Return the [X, Y] coordinate for the center point of the cell that contains the specified text.  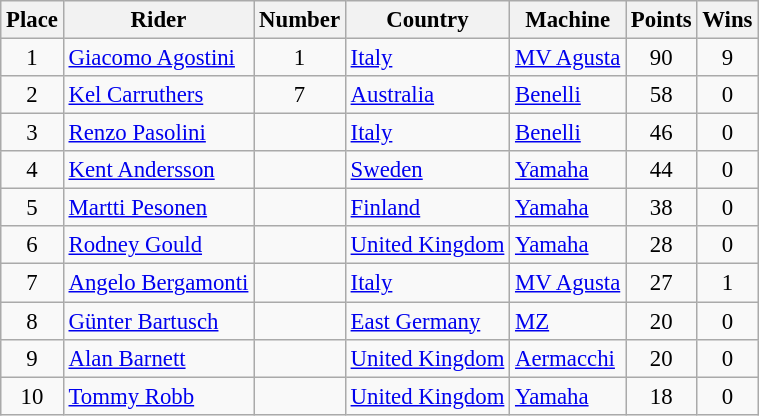
MZ [568, 321]
90 [662, 58]
4 [32, 170]
Martti Pesonen [158, 208]
Rodney Gould [158, 245]
28 [662, 245]
44 [662, 170]
Rider [158, 20]
18 [662, 396]
Alan Barnett [158, 358]
6 [32, 245]
Renzo Pasolini [158, 133]
8 [32, 321]
Günter Bartusch [158, 321]
38 [662, 208]
Points [662, 20]
Angelo Bergamonti [158, 283]
Australia [427, 95]
58 [662, 95]
Tommy Robb [158, 396]
East Germany [427, 321]
10 [32, 396]
2 [32, 95]
Kent Andersson [158, 170]
Finland [427, 208]
Kel Carruthers [158, 95]
Giacomo Agostini [158, 58]
46 [662, 133]
Number [300, 20]
Machine [568, 20]
27 [662, 283]
Sweden [427, 170]
Country [427, 20]
Wins [728, 20]
3 [32, 133]
Place [32, 20]
5 [32, 208]
Aermacchi [568, 358]
